Return [x, y] of the center of cell containing provided text 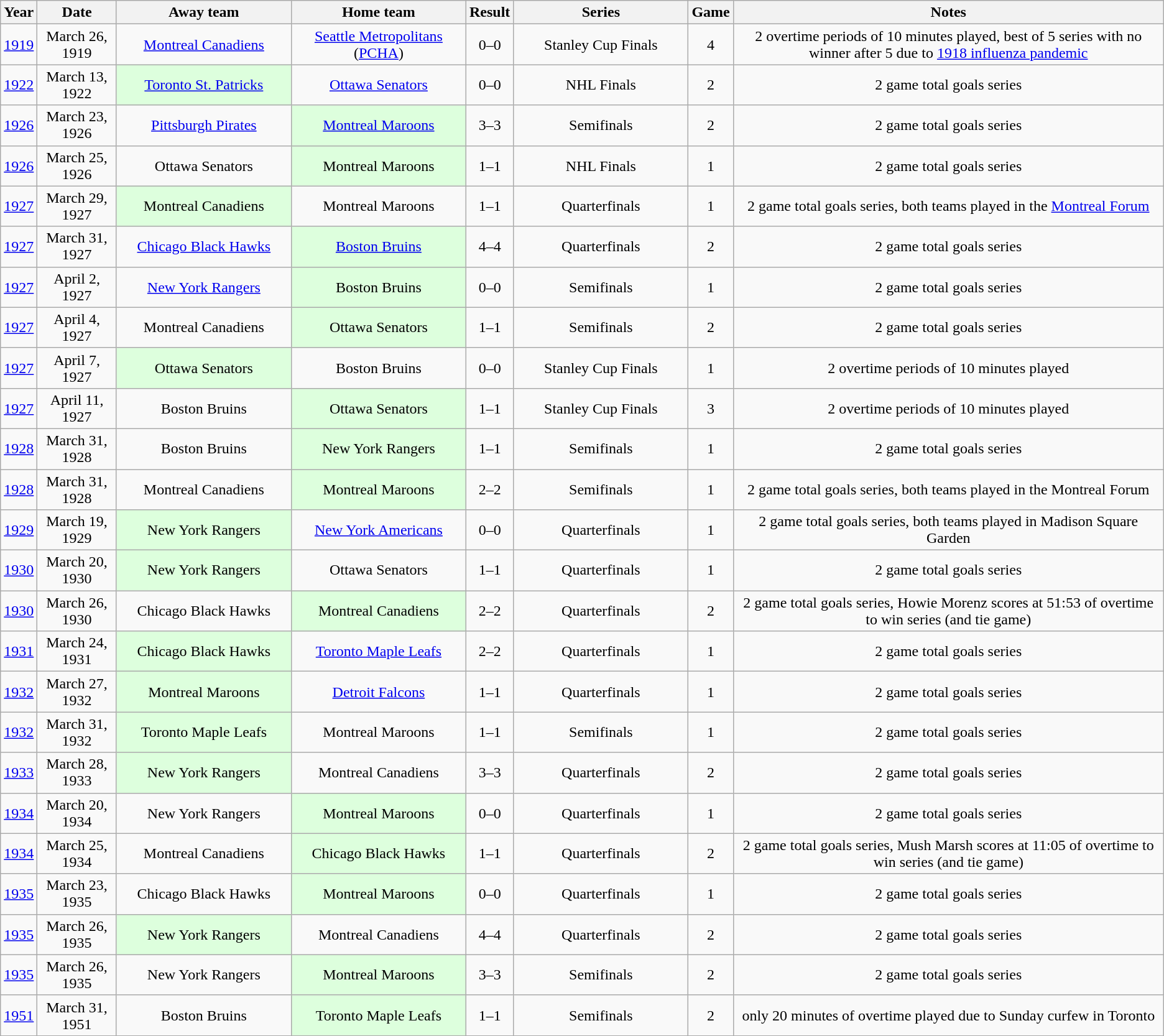
1931 [19, 652]
Notes [948, 12]
April 11, 1927 [77, 408]
March 13, 1922 [77, 85]
Year [19, 12]
March 31, 1932 [77, 733]
Toronto St. Patricks [204, 85]
March 25, 1934 [77, 853]
4 [711, 45]
March 20, 1934 [77, 813]
March 19, 1929 [77, 530]
Away team [204, 12]
Game [711, 12]
Series [601, 12]
March 26, 1930 [77, 611]
March 25, 1926 [77, 165]
Date [77, 12]
March 31, 1927 [77, 246]
2 game total goals series, both teams played in Madison Square Garden [948, 530]
1929 [19, 530]
3 [711, 408]
2 game total goals series, Howie Morenz scores at 51:53 of overtime to win series (and tie game) [948, 611]
Result [489, 12]
only 20 minutes of overtime played due to Sunday curfew in Toronto [948, 1015]
2 overtime periods of 10 minutes played, best of 5 series with no winner after 5 due to 1918 influenza pandemic [948, 45]
1922 [19, 85]
Home team [378, 12]
1951 [19, 1015]
March 29, 1927 [77, 206]
New York Americans [378, 530]
March 27, 1932 [77, 691]
1919 [19, 45]
April 4, 1927 [77, 327]
March 26, 1919 [77, 45]
Detroit Falcons [378, 691]
2 game total goals series, Mush Marsh scores at 11:05 of overtime to win series (and tie game) [948, 853]
1933 [19, 772]
Pittsburgh Pirates [204, 126]
March 23, 1926 [77, 126]
March 31, 1951 [77, 1015]
March 20, 1930 [77, 571]
March 28, 1933 [77, 772]
March 23, 1935 [77, 894]
Seattle Metropolitans (PCHA) [378, 45]
April 7, 1927 [77, 368]
March 24, 1931 [77, 652]
April 2, 1927 [77, 287]
